For the text-containing cell, return its midpoint in [X, Y] coordinate format. 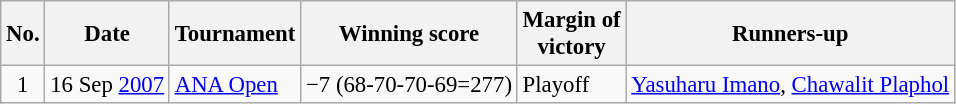
No. [23, 34]
Playoff [572, 85]
1 [23, 85]
Date [107, 34]
Winning score [410, 34]
Runners-up [790, 34]
Margin ofvictory [572, 34]
−7 (68-70-70-69=277) [410, 85]
ANA Open [234, 85]
Tournament [234, 34]
Yasuharu Imano, Chawalit Plaphol [790, 85]
16 Sep 2007 [107, 85]
